Return the [x, y] coordinate for the center point of the cell that contains the specified text.  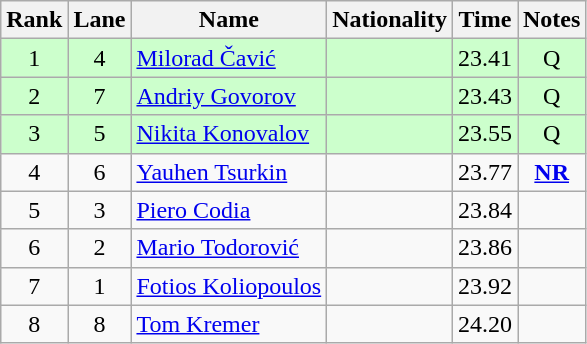
23.77 [484, 172]
Lane [100, 20]
Notes [552, 20]
23.41 [484, 58]
Andriy Govorov [229, 96]
Nikita Konovalov [229, 134]
23.55 [484, 134]
Milorad Čavić [229, 58]
23.43 [484, 96]
23.92 [484, 286]
Piero Codia [229, 210]
Tom Kremer [229, 324]
Nationality [390, 20]
Yauhen Tsurkin [229, 172]
24.20 [484, 324]
23.84 [484, 210]
Time [484, 20]
Rank [34, 20]
Mario Todorović [229, 248]
NR [552, 172]
Name [229, 20]
Fotios Koliopoulos [229, 286]
23.86 [484, 248]
